Locate the cell with the specified text and output its [X, Y] center coordinate. 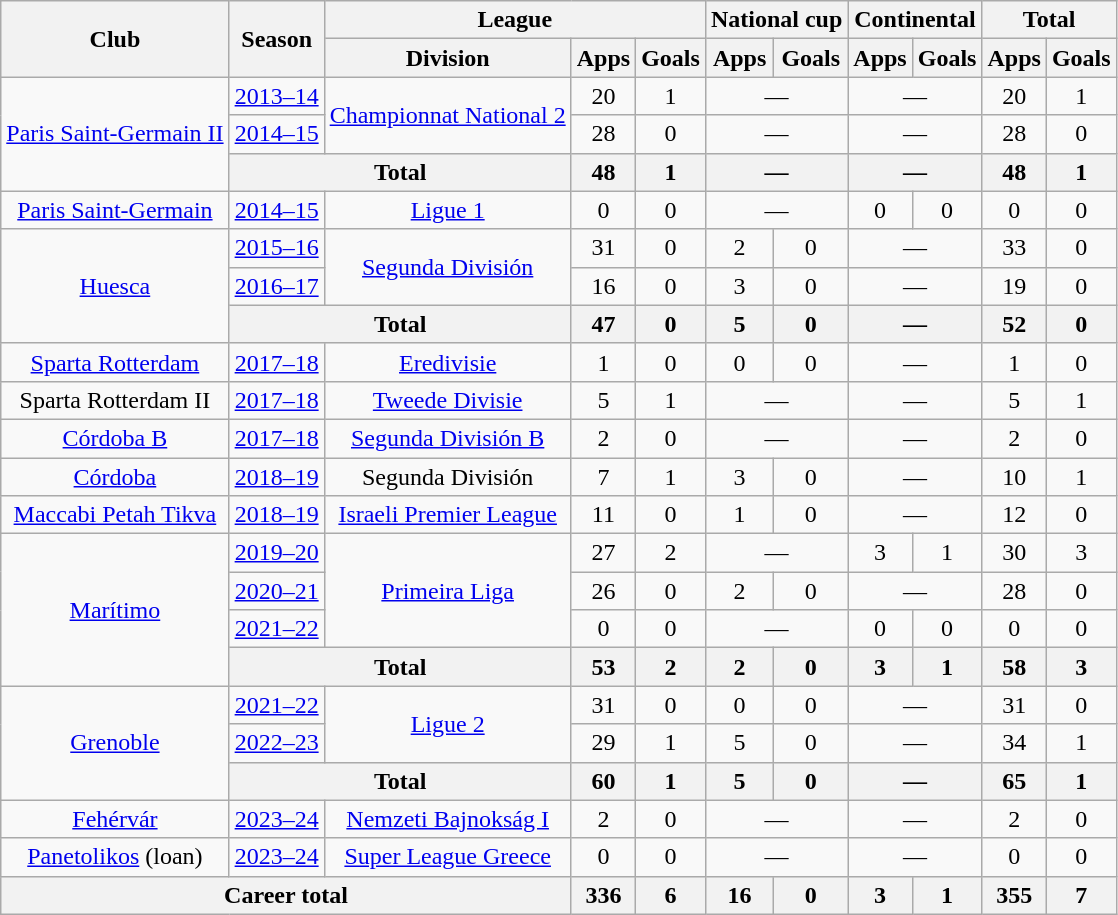
Eredivisie [448, 362]
2020–21 [276, 591]
Ligue 2 [448, 724]
2019–20 [276, 553]
Ligue 1 [448, 210]
Nemzeti Bajnokság I [448, 819]
336 [603, 895]
29 [603, 743]
Primeira Liga [448, 591]
6 [671, 895]
60 [603, 781]
30 [1014, 553]
Fehérvár [115, 819]
Tweede Divisie [448, 400]
34 [1014, 743]
Córdoba B [115, 438]
Israeli Premier League [448, 515]
Division [448, 58]
19 [1014, 286]
Segunda División B [448, 438]
65 [1014, 781]
33 [1014, 248]
League [514, 20]
2016–17 [276, 286]
National cup [776, 20]
58 [1014, 667]
Paris Saint-Germain [115, 210]
53 [603, 667]
Paris Saint-Germain II [115, 134]
355 [1014, 895]
Season [276, 39]
2015–16 [276, 248]
Córdoba [115, 477]
26 [603, 591]
11 [603, 515]
Sparta Rotterdam [115, 362]
47 [603, 324]
2013–14 [276, 96]
Marítimo [115, 610]
Panetolikos (loan) [115, 857]
12 [1014, 515]
Grenoble [115, 743]
52 [1014, 324]
2022–23 [276, 743]
Championnat National 2 [448, 115]
Maccabi Petah Tikva [115, 515]
Club [115, 39]
27 [603, 553]
Continental [915, 20]
10 [1014, 477]
Sparta Rotterdam II [115, 400]
Super League Greece [448, 857]
Huesca [115, 286]
Career total [286, 895]
